From the cell containing the given text, extract its center point as (x, y) coordinate. 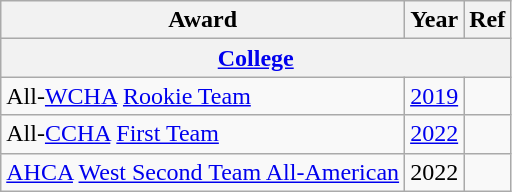
2019 (434, 96)
Award (203, 20)
AHCA West Second Team All-American (203, 172)
Year (434, 20)
Ref (488, 20)
All-WCHA Rookie Team (203, 96)
College (256, 58)
All-CCHA First Team (203, 134)
